Locate the cell with the specified text and output its (X, Y) center coordinate. 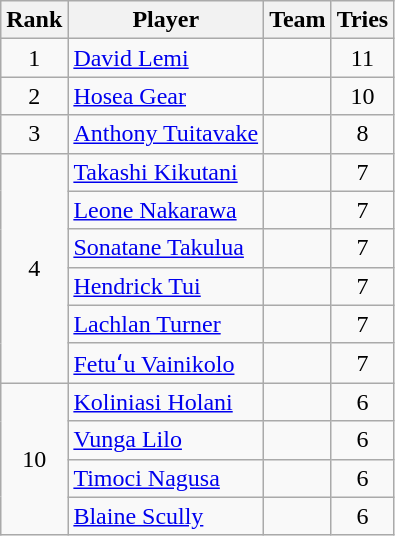
Team (298, 20)
Timoci Nagusa (166, 478)
Takashi Kikutani (166, 172)
Rank (34, 20)
Player (166, 20)
8 (362, 134)
Anthony Tuitavake (166, 134)
Fetuʻu Vainikolo (166, 363)
Tries (362, 20)
Sonatane Takulua (166, 248)
3 (34, 134)
Blaine Scully (166, 516)
Vunga Lilo (166, 440)
Leone Nakarawa (166, 210)
2 (34, 96)
Hosea Gear (166, 96)
Koliniasi Holani (166, 402)
4 (34, 268)
1 (34, 58)
Lachlan Turner (166, 324)
Hendrick Tui (166, 286)
David Lemi (166, 58)
11 (362, 58)
